Identify which cell holds the provided text, then report its (X, Y) central coordinate. 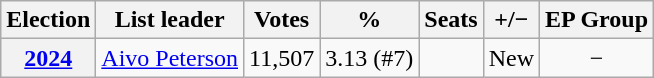
3.13 (#7) (370, 58)
− (597, 58)
Election (48, 20)
% (370, 20)
EP Group (597, 20)
11,507 (282, 58)
Aivo Peterson (170, 58)
+/− (511, 20)
Seats (451, 20)
Votes (282, 20)
New (511, 58)
2024 (48, 58)
List leader (170, 20)
